Locate the cell with the specified text and output its [X, Y] center coordinate. 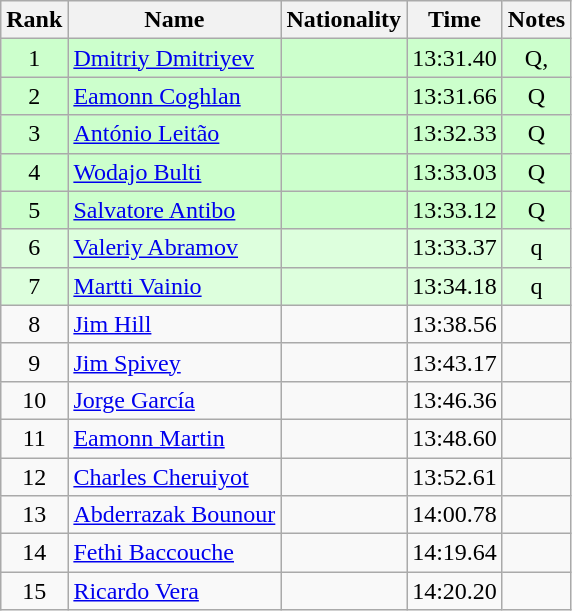
13:48.60 [455, 438]
13:33.37 [455, 248]
14:20.20 [455, 591]
Eamonn Coghlan [174, 96]
13:34.18 [455, 286]
13:46.36 [455, 400]
Notes [536, 20]
Wodajo Bulti [174, 172]
Dmitriy Dmitriyev [174, 58]
Eamonn Martin [174, 438]
14:19.64 [455, 553]
Valeriy Abramov [174, 248]
António Leitão [174, 134]
Abderrazak Bounour [174, 515]
2 [34, 96]
8 [34, 324]
13:33.12 [455, 210]
Time [455, 20]
15 [34, 591]
5 [34, 210]
Nationality [344, 20]
6 [34, 248]
13:33.03 [455, 172]
Martti Vainio [174, 286]
Jim Hill [174, 324]
7 [34, 286]
Q, [536, 58]
13:31.66 [455, 96]
Salvatore Antibo [174, 210]
Rank [34, 20]
10 [34, 400]
Charles Cheruiyot [174, 477]
13:43.17 [455, 362]
13 [34, 515]
1 [34, 58]
12 [34, 477]
13:32.33 [455, 134]
14 [34, 553]
9 [34, 362]
Name [174, 20]
13:52.61 [455, 477]
4 [34, 172]
13:31.40 [455, 58]
14:00.78 [455, 515]
11 [34, 438]
Jim Spivey [174, 362]
Ricardo Vera [174, 591]
Jorge García [174, 400]
Fethi Baccouche [174, 553]
13:38.56 [455, 324]
3 [34, 134]
